Capture the cell that displays the provided text and extract its [X, Y] central coordinate. 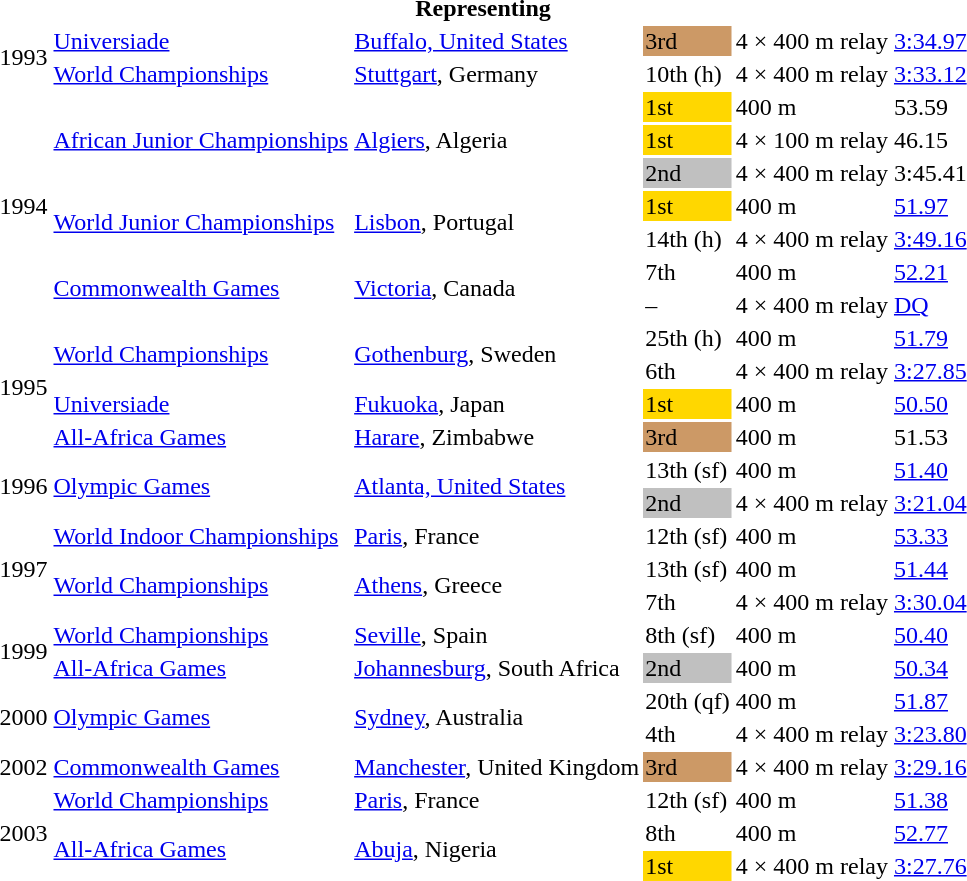
Fukuoka, Japan [497, 404]
6th [688, 371]
Stuttgart, Germany [497, 74]
Abuja, Nigeria [497, 850]
Buffalo, United States [497, 41]
Victoria, Canada [497, 288]
Algiers, Algeria [497, 140]
Seville, Spain [497, 635]
8th [688, 833]
Atlanta, United States [497, 486]
20th (qf) [688, 701]
4th [688, 734]
– [688, 305]
Gothenburg, Sweden [497, 354]
10th (h) [688, 74]
8th (sf) [688, 635]
14th (h) [688, 239]
Johannesburg, South Africa [497, 668]
Sydney, Australia [497, 718]
African Junior Championships [201, 140]
World Junior Championships [201, 222]
Athens, Greece [497, 586]
Lisbon, Portugal [497, 222]
Manchester, United Kingdom [497, 767]
25th (h) [688, 338]
World Indoor Championships [201, 536]
4 × 100 m relay [812, 140]
Harare, Zimbabwe [497, 437]
